Pinpoint the cell where the given text exists, returning its (X, Y) midpoint coordinate. 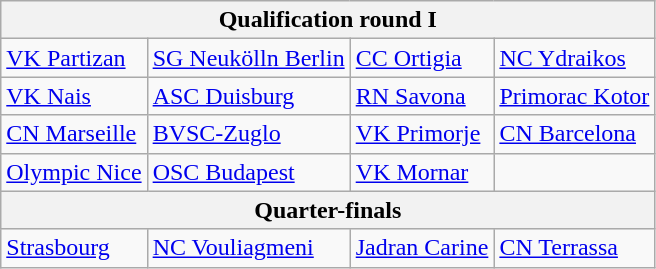
VK Nais (74, 96)
VK Primorje (422, 134)
Jadran Carine (422, 248)
CN Terrassa (574, 248)
Primorac Kotor (574, 96)
VK Mornar (422, 172)
Qualification round I (328, 20)
CN Barcelona (574, 134)
SG Neukölln Berlin (248, 58)
CC Ortigia (422, 58)
VK Partizan (74, 58)
NC Vouliagmeni (248, 248)
BVSC-Zuglo (248, 134)
Olympic Nice (74, 172)
OSC Budapest (248, 172)
Quarter-finals (328, 210)
RN Savona (422, 96)
NC Ydraikos (574, 58)
CN Marseille (74, 134)
Strasbourg (74, 248)
ASC Duisburg (248, 96)
